Detect which cell encompasses the target text, then output its (x, y) center coordinate. 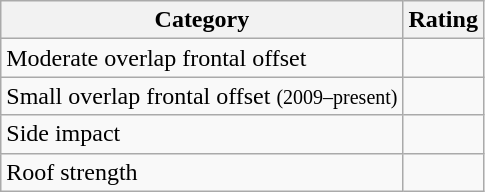
Small overlap frontal offset (2009–present) (202, 96)
Roof strength (202, 172)
Moderate overlap frontal offset (202, 58)
Category (202, 20)
Side impact (202, 134)
Rating (443, 20)
